Determine the (X, Y) coordinate at the center of the cell enclosing the given text.  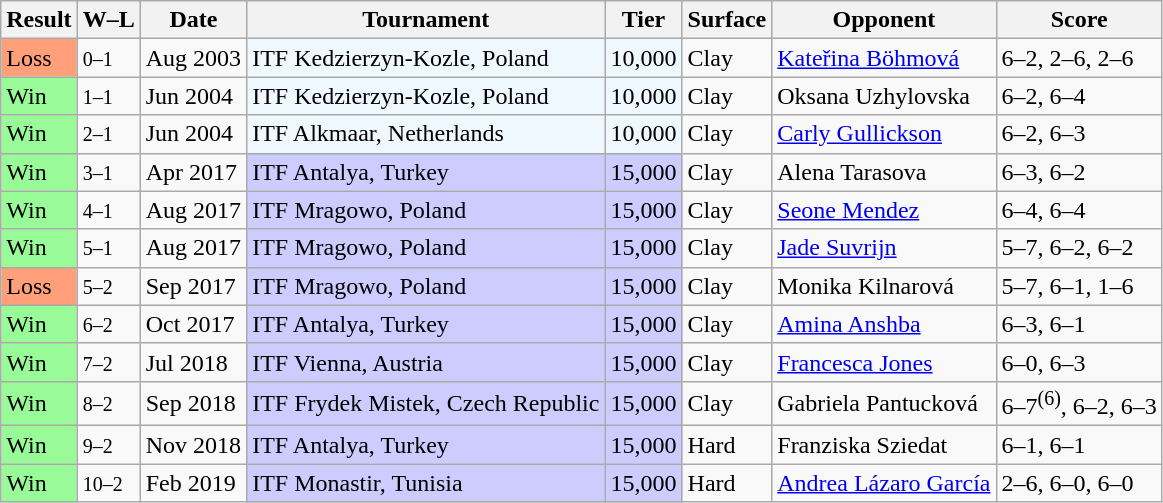
Sep 2018 (193, 404)
Aug 2003 (193, 58)
5–7, 6–2, 6–2 (1079, 248)
1–1 (108, 96)
5–1 (108, 248)
Tournament (426, 20)
6–0, 6–3 (1079, 362)
Tier (644, 20)
W–L (108, 20)
5–7, 6–1, 1–6 (1079, 286)
6–1, 6–1 (1079, 445)
Oksana Uzhylovska (884, 96)
Sep 2017 (193, 286)
6–2, 2–6, 2–6 (1079, 58)
Nov 2018 (193, 445)
6–2, 6–3 (1079, 134)
Seone Mendez (884, 210)
Jul 2018 (193, 362)
10–2 (108, 483)
Feb 2019 (193, 483)
ITF Vienna, Austria (426, 362)
Score (1079, 20)
Monika Kilnarová (884, 286)
0–1 (108, 58)
Surface (727, 20)
Francesca Jones (884, 362)
Andrea Lázaro García (884, 483)
ITF Monastir, Tunisia (426, 483)
8–2 (108, 404)
Jade Suvrijn (884, 248)
2–6, 6–0, 6–0 (1079, 483)
Gabriela Pantucková (884, 404)
5–2 (108, 286)
ITF Alkmaar, Netherlands (426, 134)
2–1 (108, 134)
7–2 (108, 362)
Amina Anshba (884, 324)
Carly Gullickson (884, 134)
9–2 (108, 445)
Apr 2017 (193, 172)
Franziska Sziedat (884, 445)
4–1 (108, 210)
ITF Frydek Mistek, Czech Republic (426, 404)
Kateřina Böhmová (884, 58)
Alena Tarasova (884, 172)
3–1 (108, 172)
Date (193, 20)
6–7(6), 6–2, 6–3 (1079, 404)
6–4, 6–4 (1079, 210)
6–2 (108, 324)
Oct 2017 (193, 324)
Result (39, 20)
6–2, 6–4 (1079, 96)
6–3, 6–1 (1079, 324)
6–3, 6–2 (1079, 172)
Opponent (884, 20)
